Pinpoint the cell where the given text exists, returning its [x, y] midpoint coordinate. 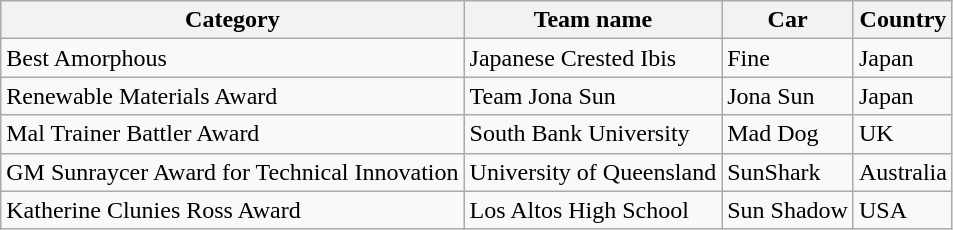
GM Sunraycer Award for Technical Innovation [232, 172]
Mad Dog [788, 134]
Team Jona Sun [593, 96]
South Bank University [593, 134]
USA [902, 210]
SunShark [788, 172]
Jona Sun [788, 96]
Sun Shadow [788, 210]
Fine [788, 58]
Renewable Materials Award [232, 96]
Mal Trainer Battler Award [232, 134]
Category [232, 20]
Katherine Clunies Ross Award [232, 210]
Japanese Crested Ibis [593, 58]
Los Altos High School [593, 210]
University of Queensland [593, 172]
Australia [902, 172]
Country [902, 20]
Car [788, 20]
Team name [593, 20]
UK [902, 134]
Best Amorphous [232, 58]
